Output the (x, y) coordinate of the center of the cell containing the given text.  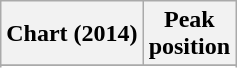
Peak position (189, 34)
Chart (2014) (72, 34)
